Return the [X, Y] coordinate for the center point of the cell that contains the specified text.  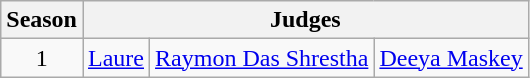
Season [42, 20]
1 [42, 58]
Laure [116, 58]
Raymon Das Shrestha [262, 58]
Judges [305, 20]
Deeya Maskey [451, 58]
